Detect which cell encompasses the target text, then output its [x, y] center coordinate. 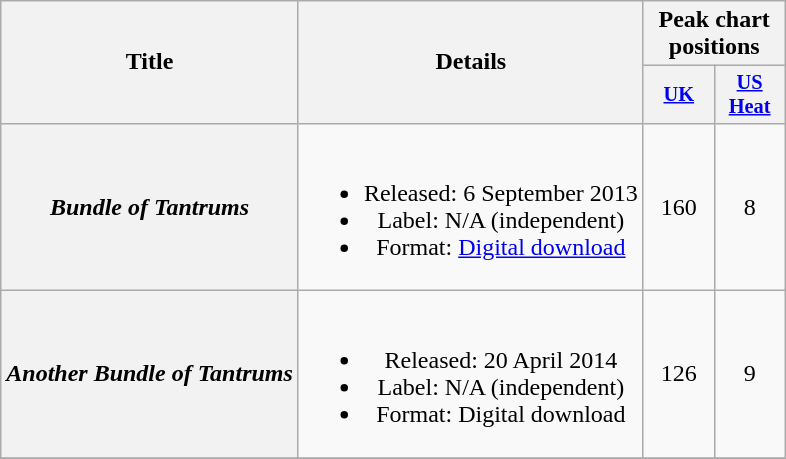
Released: 6 September 2013Label: N/A (independent)Format: Digital download [470, 206]
Released: 20 April 2014Label: N/A (independent)Format: Digital download [470, 374]
126 [678, 374]
Peak chart positions [714, 34]
Title [150, 62]
Another Bundle of Tantrums [150, 374]
US Heat [750, 95]
8 [750, 206]
UK [678, 95]
Bundle of Tantrums [150, 206]
160 [678, 206]
9 [750, 374]
Details [470, 62]
